Search for the cell housing the specified text and yield its [x, y] center coordinate. 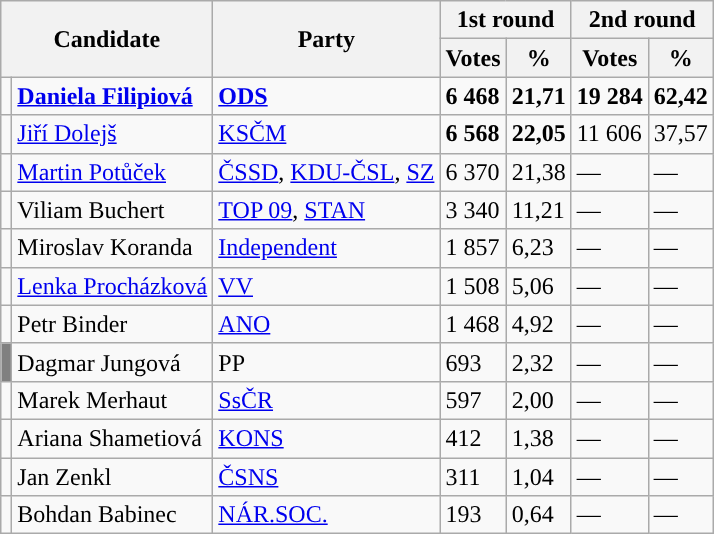
3 340 [473, 210]
693 [473, 362]
VV [326, 286]
KONS [326, 438]
Bohdan Babinec [112, 515]
Marek Merhaut [112, 400]
Viliam Buchert [112, 210]
4,92 [538, 324]
6 370 [473, 172]
6 468 [473, 96]
1 508 [473, 286]
1st round [506, 20]
Jiří Dolejš [112, 134]
ČSSD, KDU-ČSL, SZ [326, 172]
Jan Zenkl [112, 477]
2,32 [538, 362]
1 468 [473, 324]
11 606 [610, 134]
6 568 [473, 134]
Miroslav Koranda [112, 248]
ČSNS [326, 477]
1,04 [538, 477]
19 284 [610, 96]
Candidate [107, 39]
1,38 [538, 438]
597 [473, 400]
1 857 [473, 248]
2,00 [538, 400]
Petr Binder [112, 324]
22,05 [538, 134]
Independent [326, 248]
Party [326, 39]
TOP 09, STAN [326, 210]
PP [326, 362]
SsČR [326, 400]
412 [473, 438]
37,57 [680, 134]
Martin Potůček [112, 172]
NÁR.SOC. [326, 515]
21,71 [538, 96]
Lenka Procházková [112, 286]
0,64 [538, 515]
311 [473, 477]
2nd round [642, 20]
KSČM [326, 134]
ODS [326, 96]
Ariana Shametiová [112, 438]
5,06 [538, 286]
Dagmar Jungová [112, 362]
193 [473, 515]
11,21 [538, 210]
21,38 [538, 172]
62,42 [680, 96]
ANO [326, 324]
Daniela Filipiová [112, 96]
6,23 [538, 248]
